Return the (x, y) coordinate for the center point of the cell that contains the specified text.  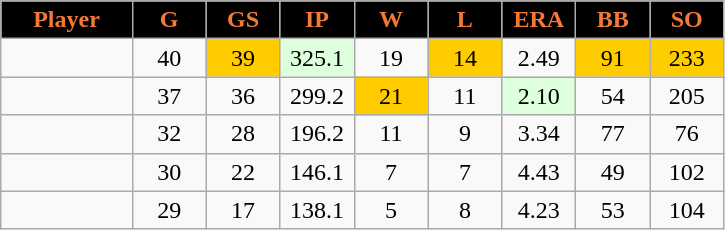
SO (687, 20)
37 (169, 96)
W (391, 20)
40 (169, 58)
14 (465, 58)
28 (243, 134)
91 (613, 58)
L (465, 20)
3.34 (539, 134)
ERA (539, 20)
146.1 (317, 172)
196.2 (317, 134)
205 (687, 96)
BB (613, 20)
49 (613, 172)
19 (391, 58)
2.10 (539, 96)
53 (613, 210)
36 (243, 96)
39 (243, 58)
5 (391, 210)
299.2 (317, 96)
8 (465, 210)
4.43 (539, 172)
GS (243, 20)
9 (465, 134)
138.1 (317, 210)
Player (66, 20)
325.1 (317, 58)
17 (243, 210)
233 (687, 58)
2.49 (539, 58)
76 (687, 134)
77 (613, 134)
102 (687, 172)
54 (613, 96)
32 (169, 134)
29 (169, 210)
IP (317, 20)
21 (391, 96)
104 (687, 210)
G (169, 20)
22 (243, 172)
4.23 (539, 210)
30 (169, 172)
